Output the [x, y] coordinate of the center of the cell containing the given text.  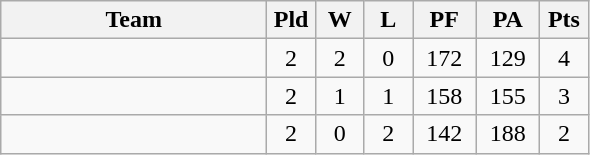
PF [444, 20]
W [340, 20]
3 [564, 96]
PA [508, 20]
L [388, 20]
142 [444, 134]
4 [564, 58]
Pts [564, 20]
172 [444, 58]
158 [444, 96]
Team [134, 20]
Pld [292, 20]
188 [508, 134]
129 [508, 58]
155 [508, 96]
